Detect which cell encompasses the target text, then output its (X, Y) center coordinate. 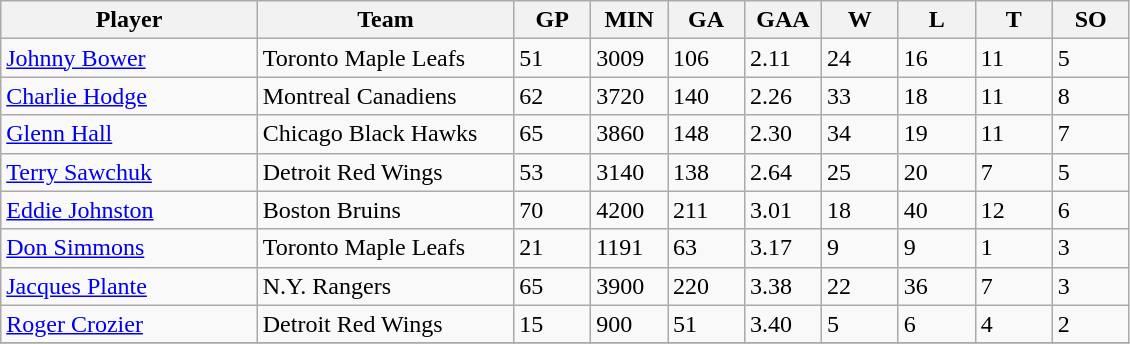
3.38 (782, 286)
138 (706, 172)
900 (630, 324)
1 (1014, 248)
4200 (630, 210)
2.11 (782, 58)
211 (706, 210)
Charlie Hodge (129, 96)
24 (860, 58)
148 (706, 134)
GP (552, 20)
Eddie Johnston (129, 210)
20 (936, 172)
8 (1090, 96)
4 (1014, 324)
3.01 (782, 210)
62 (552, 96)
2 (1090, 324)
Montreal Canadiens (385, 96)
3900 (630, 286)
3.17 (782, 248)
SO (1090, 20)
3860 (630, 134)
GA (706, 20)
2.26 (782, 96)
Terry Sawchuk (129, 172)
140 (706, 96)
220 (706, 286)
63 (706, 248)
3140 (630, 172)
21 (552, 248)
T (1014, 20)
33 (860, 96)
GAA (782, 20)
34 (860, 134)
W (860, 20)
19 (936, 134)
36 (936, 286)
2.64 (782, 172)
3720 (630, 96)
Chicago Black Hawks (385, 134)
Don Simmons (129, 248)
3.40 (782, 324)
MIN (630, 20)
L (936, 20)
12 (1014, 210)
25 (860, 172)
15 (552, 324)
Player (129, 20)
Glenn Hall (129, 134)
N.Y. Rangers (385, 286)
40 (936, 210)
Johnny Bower (129, 58)
3009 (630, 58)
22 (860, 286)
106 (706, 58)
2.30 (782, 134)
53 (552, 172)
70 (552, 210)
Jacques Plante (129, 286)
Roger Crozier (129, 324)
16 (936, 58)
Boston Bruins (385, 210)
1191 (630, 248)
Team (385, 20)
